Search for the cell housing the specified text and yield its (X, Y) center coordinate. 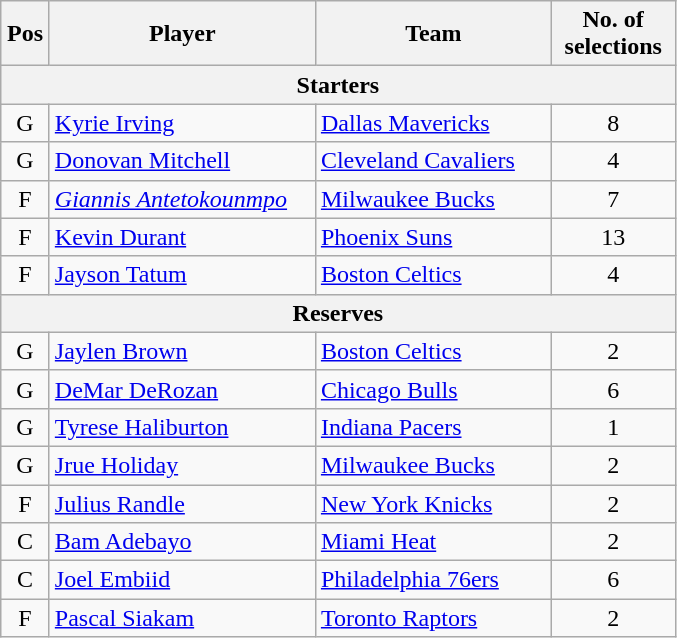
Kevin Durant (182, 237)
Giannis Antetokounmpo (182, 199)
Reserves (338, 313)
Jayson Tatum (182, 275)
Bam Adebayo (182, 542)
Jaylen Brown (182, 351)
7 (613, 199)
Player (182, 34)
13 (613, 237)
Jrue Holiday (182, 465)
Pascal Siakam (182, 618)
Chicago Bulls (433, 389)
Toronto Raptors (433, 618)
Dallas Mavericks (433, 123)
Indiana Pacers (433, 427)
New York Knicks (433, 503)
Kyrie Irving (182, 123)
Julius Randle (182, 503)
Cleveland Cavaliers (433, 161)
Miami Heat (433, 542)
Donovan Mitchell (182, 161)
Starters (338, 85)
Tyrese Haliburton (182, 427)
Phoenix Suns (433, 237)
Philadelphia 76ers (433, 580)
Team (433, 34)
Pos (26, 34)
DeMar DeRozan (182, 389)
Joel Embiid (182, 580)
No. of selections (613, 34)
1 (613, 427)
8 (613, 123)
